Determine the [x, y] coordinate at the center of the cell enclosing the given text.  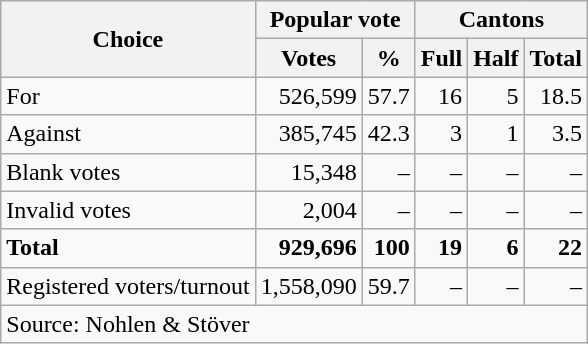
1,558,090 [308, 286]
22 [556, 248]
3 [441, 134]
18.5 [556, 96]
% [388, 58]
Choice [128, 39]
526,599 [308, 96]
100 [388, 248]
Half [496, 58]
3.5 [556, 134]
42.3 [388, 134]
19 [441, 248]
2,004 [308, 210]
Blank votes [128, 172]
Invalid votes [128, 210]
59.7 [388, 286]
Votes [308, 58]
15,348 [308, 172]
5 [496, 96]
Cantons [501, 20]
1 [496, 134]
57.7 [388, 96]
Source: Nohlen & Stöver [294, 324]
Full [441, 58]
Against [128, 134]
385,745 [308, 134]
929,696 [308, 248]
Registered voters/turnout [128, 286]
6 [496, 248]
Popular vote [335, 20]
16 [441, 96]
For [128, 96]
